Detect which cell encompasses the target text, then output its [x, y] center coordinate. 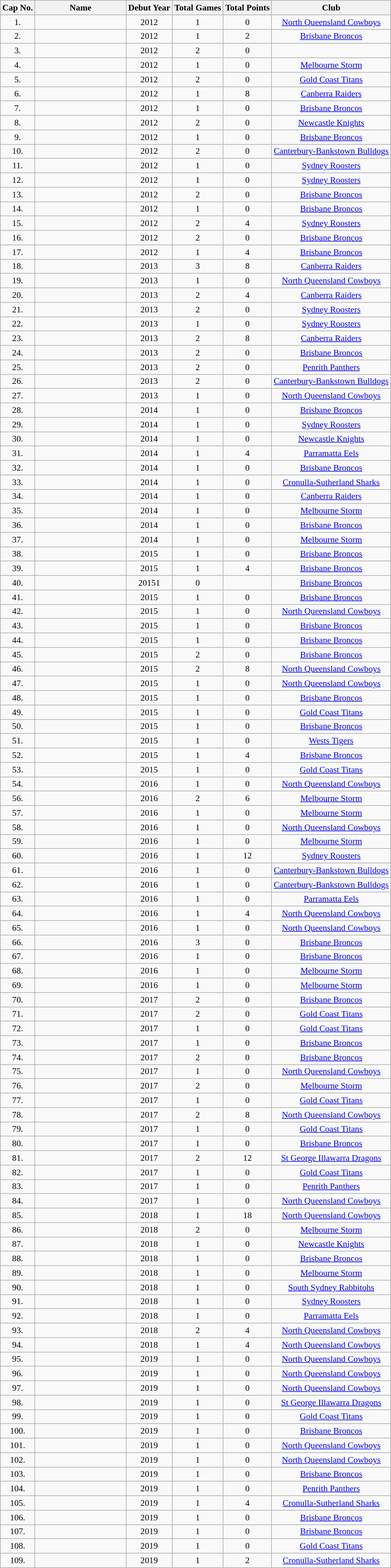
15. [18, 224]
41. [18, 597]
84. [18, 1201]
74. [18, 1057]
29. [18, 425]
45. [18, 655]
88. [18, 1259]
16. [18, 238]
Name [80, 8]
52. [18, 756]
65. [18, 928]
13. [18, 195]
Total Games [198, 8]
91. [18, 1302]
92. [18, 1316]
Wests Tigers [331, 741]
43. [18, 626]
94. [18, 1345]
62. [18, 885]
Debut Year [149, 8]
86. [18, 1230]
96. [18, 1374]
26. [18, 381]
38. [18, 554]
23. [18, 339]
9. [18, 137]
28. [18, 410]
33. [18, 482]
25. [18, 367]
78. [18, 1115]
82. [18, 1172]
12. [18, 180]
90. [18, 1287]
64. [18, 914]
57. [18, 813]
6 [247, 799]
73. [18, 1043]
24. [18, 353]
19. [18, 281]
17. [18, 252]
106. [18, 1518]
97. [18, 1388]
37. [18, 540]
Total Points [247, 8]
72. [18, 1029]
5. [18, 80]
70. [18, 1000]
105. [18, 1503]
93. [18, 1331]
53. [18, 770]
34. [18, 496]
South Sydney Rabbitohs [331, 1287]
69. [18, 986]
7. [18, 109]
67. [18, 957]
31. [18, 454]
6. [18, 94]
76. [18, 1086]
20. [18, 295]
77. [18, 1101]
56. [18, 799]
108. [18, 1546]
50. [18, 726]
99. [18, 1417]
98. [18, 1403]
18 [247, 1216]
10. [18, 151]
81. [18, 1158]
30. [18, 439]
79. [18, 1129]
51. [18, 741]
101. [18, 1446]
21. [18, 310]
14. [18, 209]
11. [18, 166]
58. [18, 827]
48. [18, 698]
49. [18, 712]
44. [18, 641]
60. [18, 856]
103. [18, 1474]
4. [18, 65]
71. [18, 1014]
85. [18, 1216]
83. [18, 1187]
104. [18, 1489]
102. [18, 1460]
22. [18, 324]
27. [18, 396]
40. [18, 583]
95. [18, 1359]
80. [18, 1144]
107. [18, 1532]
32. [18, 468]
18. [18, 266]
63. [18, 899]
68. [18, 971]
54. [18, 784]
109. [18, 1561]
2. [18, 36]
1. [18, 22]
Club [331, 8]
36. [18, 525]
47. [18, 684]
Cap No. [18, 8]
35. [18, 511]
46. [18, 669]
75. [18, 1072]
89. [18, 1273]
8. [18, 123]
42. [18, 611]
66. [18, 942]
100. [18, 1431]
87. [18, 1244]
20151 [149, 583]
39. [18, 569]
3. [18, 51]
61. [18, 871]
59. [18, 842]
